From the cell containing the given text, extract its center point as (X, Y) coordinate. 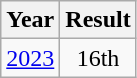
Year (30, 20)
Result (98, 20)
16th (98, 58)
2023 (30, 58)
